Locate the cell with the specified text and output its [X, Y] center coordinate. 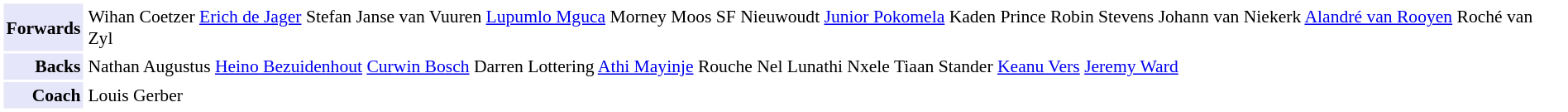
Backs [43, 66]
Nathan Augustus Heino Bezuidenhout Curwin Bosch Darren Lottering Athi Mayinje Rouche Nel Lunathi Nxele Tiaan Stander Keanu Vers Jeremy Ward [825, 66]
Forwards [43, 27]
Louis Gerber [825, 95]
Coach [43, 95]
